Scan for the cell matching the given text and deliver its (x, y) coordinate at center. 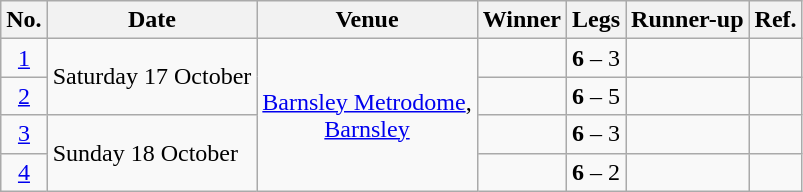
Winner (522, 20)
Runner-up (688, 20)
6 – 5 (596, 96)
2 (24, 96)
Ref. (776, 20)
Saturday 17 October (152, 77)
Date (152, 20)
Sunday 18 October (152, 153)
6 – 2 (596, 172)
Barnsley Metrodome, Barnsley (367, 115)
No. (24, 20)
Legs (596, 20)
4 (24, 172)
Venue (367, 20)
3 (24, 134)
1 (24, 58)
